Identify which cell holds the provided text, then report its (X, Y) central coordinate. 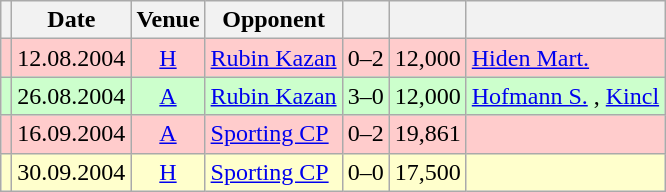
17,500 (428, 172)
30.09.2004 (72, 172)
12.08.2004 (72, 58)
Opponent (274, 20)
0–0 (366, 172)
Venue (168, 20)
Date (72, 20)
Hofmann S. , Kincl (565, 96)
Hiden Mart. (565, 58)
19,861 (428, 134)
16.09.2004 (72, 134)
3–0 (366, 96)
26.08.2004 (72, 96)
